Return the (X, Y) coordinate for the center point of the cell that contains the specified text.  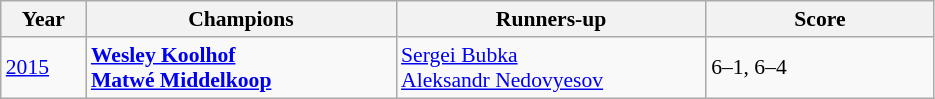
Year (44, 19)
Sergei Bubka Aleksandr Nedovyesov (551, 68)
Champions (241, 19)
Wesley Koolhof Matwé Middelkoop (241, 68)
2015 (44, 68)
Score (820, 19)
6–1, 6–4 (820, 68)
Runners-up (551, 19)
